Capture the cell that displays the provided text and extract its (X, Y) central coordinate. 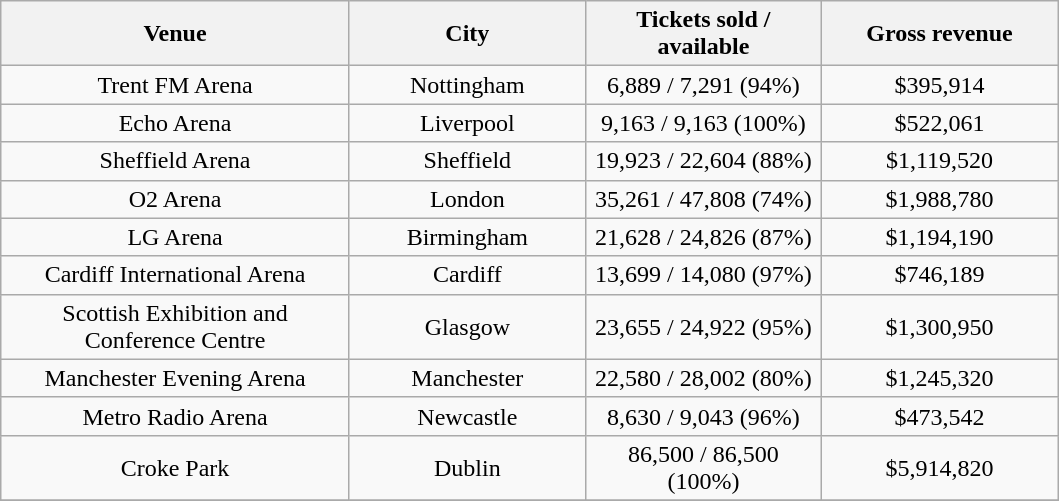
22,580 / 28,002 (80%) (703, 378)
21,628 / 24,826 (87%) (703, 237)
19,923 / 22,604 (88%) (703, 161)
6,889 / 7,291 (94%) (703, 85)
Tickets sold / available (703, 34)
Croke Park (176, 468)
City (467, 34)
23,655 / 24,922 (95%) (703, 326)
$1,988,780 (939, 199)
$1,194,190 (939, 237)
Dublin (467, 468)
Liverpool (467, 123)
$395,914 (939, 85)
9,163 / 9,163 (100%) (703, 123)
Cardiff International Arena (176, 275)
$1,245,320 (939, 378)
Glasgow (467, 326)
Sheffield (467, 161)
Echo Arena (176, 123)
Manchester Evening Arena (176, 378)
$522,061 (939, 123)
Cardiff (467, 275)
Gross revenue (939, 34)
13,699 / 14,080 (97%) (703, 275)
86,500 / 86,500 (100%) (703, 468)
$1,300,950 (939, 326)
Metro Radio Arena (176, 416)
Manchester (467, 378)
$746,189 (939, 275)
O2 Arena (176, 199)
Birmingham (467, 237)
Nottingham (467, 85)
Sheffield Arena (176, 161)
35,261 / 47,808 (74%) (703, 199)
$5,914,820 (939, 468)
Venue (176, 34)
Scottish Exhibition and Conference Centre (176, 326)
$473,542 (939, 416)
LG Arena (176, 237)
8,630 / 9,043 (96%) (703, 416)
$1,119,520 (939, 161)
London (467, 199)
Newcastle (467, 416)
Trent FM Arena (176, 85)
